Output the [X, Y] coordinate of the center of the cell containing the given text.  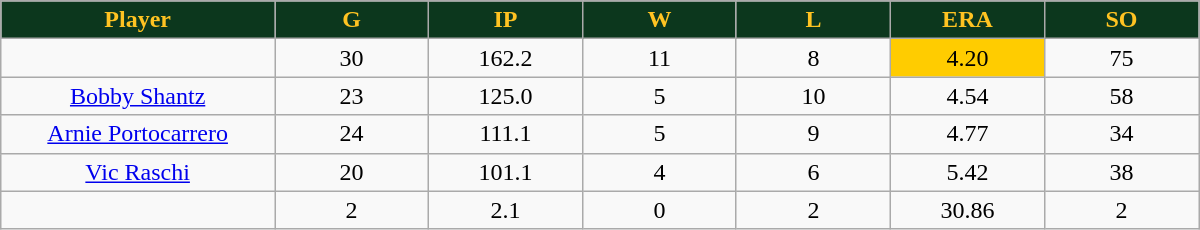
38 [1121, 172]
111.1 [506, 134]
30.86 [967, 210]
58 [1121, 96]
8 [813, 58]
24 [352, 134]
W [659, 20]
4.77 [967, 134]
4 [659, 172]
SO [1121, 20]
23 [352, 96]
9 [813, 134]
10 [813, 96]
30 [352, 58]
162.2 [506, 58]
4.20 [967, 58]
125.0 [506, 96]
34 [1121, 134]
Bobby Shantz [138, 96]
ERA [967, 20]
20 [352, 172]
11 [659, 58]
IP [506, 20]
Arnie Portocarrero [138, 134]
G [352, 20]
2.1 [506, 210]
L [813, 20]
Player [138, 20]
Vic Raschi [138, 172]
75 [1121, 58]
6 [813, 172]
101.1 [506, 172]
4.54 [967, 96]
5.42 [967, 172]
0 [659, 210]
